Return the [x, y] coordinate for the center point of the cell that contains the specified text.  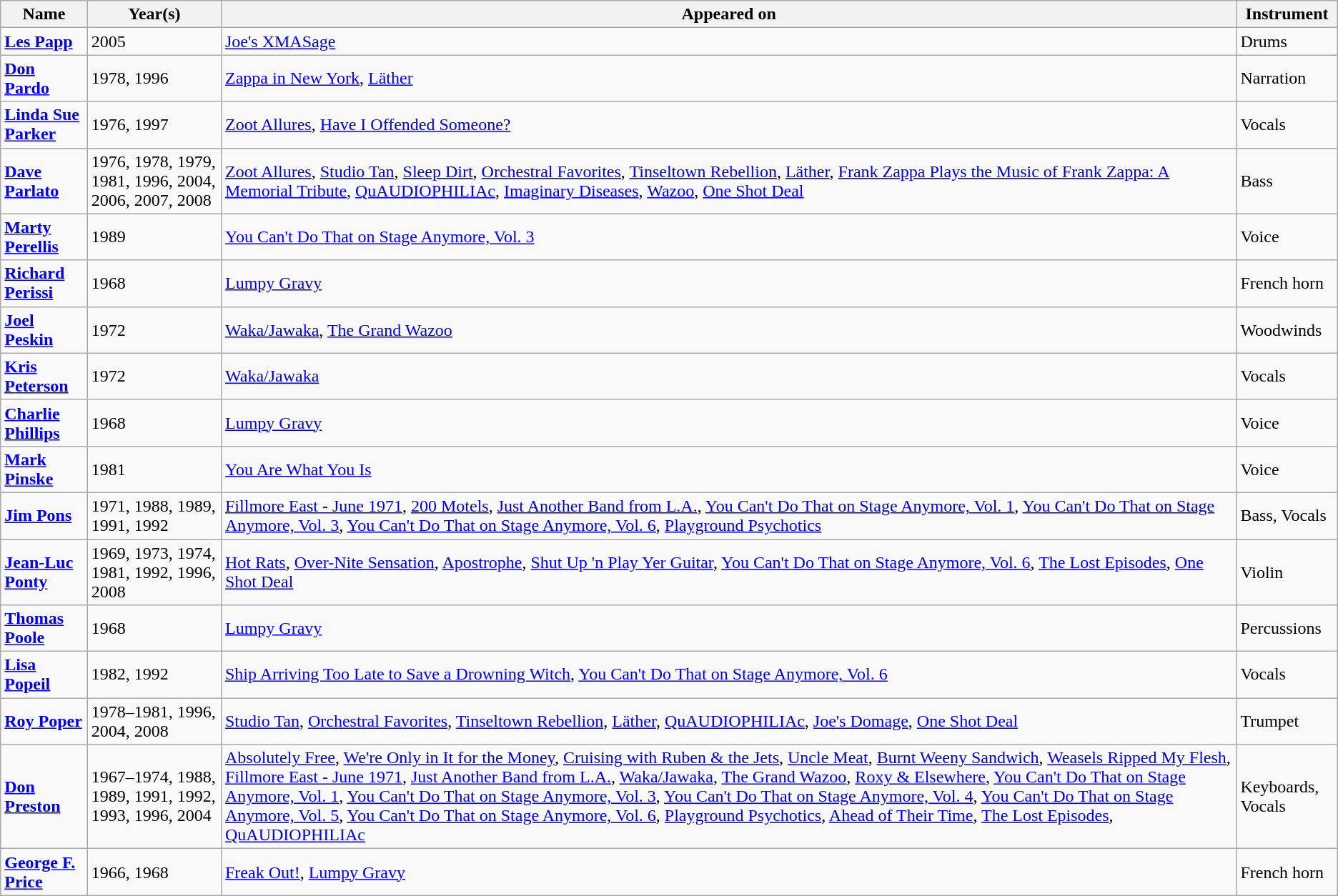
Hot Rats, Over-Nite Sensation, Apostrophe, Shut Up 'n Play Yer Guitar, You Can't Do That on Stage Anymore, Vol. 6, The Lost Episodes, One Shot Deal [728, 572]
1978, 1996 [154, 79]
2005 [154, 41]
You Are What You Is [728, 469]
Name [44, 14]
George F. Price [44, 872]
Mark Pinske [44, 469]
1981 [154, 469]
Appeared on [728, 14]
Drums [1287, 41]
1982, 1992 [154, 675]
Bass, Vocals [1287, 516]
Trumpet [1287, 722]
Studio Tan, Orchestral Favorites, Tinseltown Rebellion, Läther, QuAUDIOPHILIAc, Joe's Domage, One Shot Deal [728, 722]
1966, 1968 [154, 872]
Waka/Jawaka [728, 376]
Bass [1287, 181]
1976, 1978, 1979, 1981, 1996, 2004, 2006, 2007, 2008 [154, 181]
Narration [1287, 79]
Richard Perissi [44, 283]
Don Pardo [44, 79]
Thomas Poole [44, 629]
Lisa Popeil [44, 675]
Woodwinds [1287, 330]
Linda Sue Parker [44, 124]
Marty Perellis [44, 237]
Don Preston [44, 797]
Charlie Phillips [44, 423]
Zappa in New York, Läther [728, 79]
You Can't Do That on Stage Anymore, Vol. 3 [728, 237]
Keyboards, Vocals [1287, 797]
1969, 1973, 1974, 1981, 1992, 1996, 2008 [154, 572]
Percussions [1287, 629]
1989 [154, 237]
1967–1974, 1988, 1989, 1991, 1992, 1993, 1996, 2004 [154, 797]
Jim Pons [44, 516]
Zoot Allures, Have I Offended Someone? [728, 124]
Waka/Jawaka, The Grand Wazoo [728, 330]
Instrument [1287, 14]
Joel Peskin [44, 330]
Roy Poper [44, 722]
Jean-Luc Ponty [44, 572]
Les Papp [44, 41]
Year(s) [154, 14]
Violin [1287, 572]
1978–1981, 1996, 2004, 2008 [154, 722]
Ship Arriving Too Late to Save a Drowning Witch, You Can't Do That on Stage Anymore, Vol. 6 [728, 675]
Dave Parlato [44, 181]
1971, 1988, 1989, 1991, 1992 [154, 516]
Kris Peterson [44, 376]
Joe's XMASage [728, 41]
1976, 1997 [154, 124]
Freak Out!, Lumpy Gravy [728, 872]
